Output the [X, Y] coordinate of the center of the cell containing the given text.  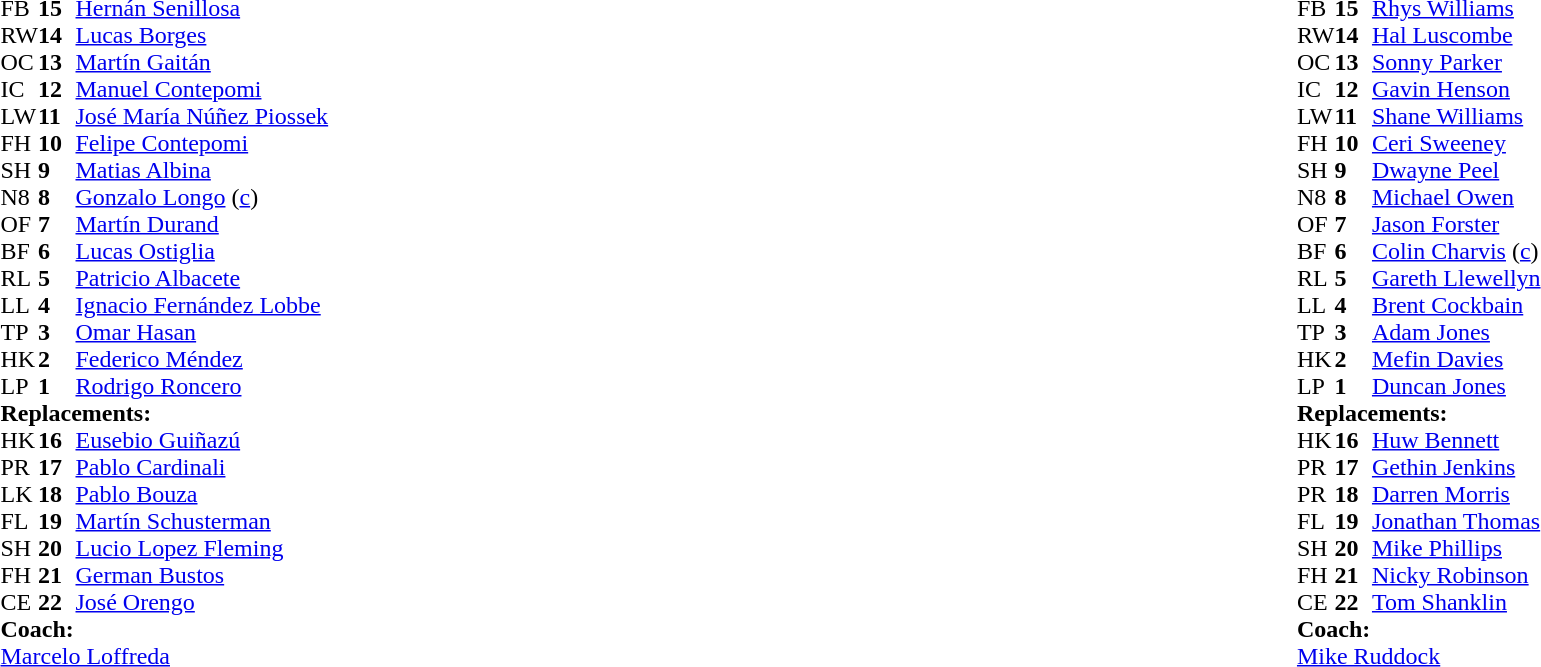
LK [19, 494]
Darren Morris [1456, 494]
Federico Méndez [202, 360]
Brent Cockbain [1456, 306]
Lucio Lopez Fleming [202, 548]
Ceri Sweeney [1456, 144]
Omar Hasan [202, 332]
Shane Williams [1456, 116]
Duncan Jones [1456, 386]
José Orengo [202, 602]
Dwayne Peel [1456, 170]
Gonzalo Longo (c) [202, 198]
Ignacio Fernández Lobbe [202, 306]
Adam Jones [1456, 332]
Mike Phillips [1456, 548]
Tom Shanklin [1456, 602]
Manuel Contepomi [202, 90]
Matias Albina [202, 170]
Gavin Henson [1456, 90]
Colin Charvis (c) [1456, 252]
Jason Forster [1456, 224]
Lucas Ostiglia [202, 252]
Nicky Robinson [1456, 576]
Martín Durand [202, 224]
German Bustos [202, 576]
Patricio Albacete [202, 278]
Eusebio Guiñazú [202, 440]
Martín Gaitán [202, 62]
Pablo Bouza [202, 494]
Michael Owen [1456, 198]
Jonathan Thomas [1456, 522]
Felipe Contepomi [202, 144]
Gethin Jenkins [1456, 468]
Lucas Borges [202, 36]
Pablo Cardinali [202, 468]
Martín Schusterman [202, 522]
Mefin Davies [1456, 360]
Gareth Llewellyn [1456, 278]
Huw Bennett [1456, 440]
Hal Luscombe [1456, 36]
Sonny Parker [1456, 62]
José María Núñez Piossek [202, 116]
Rodrigo Roncero [202, 386]
